Identify which cell holds the provided text, then report its (X, Y) central coordinate. 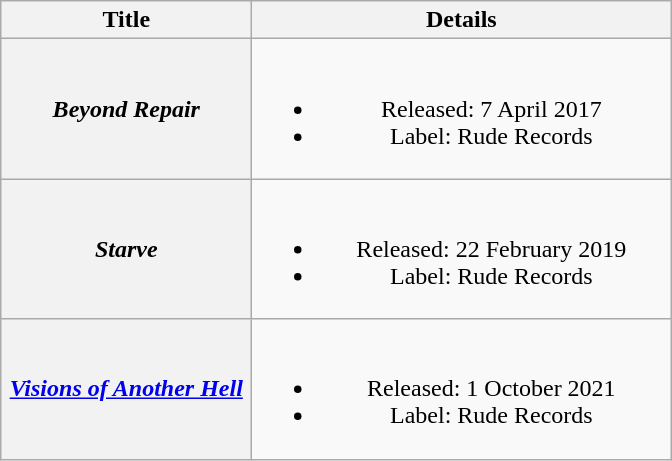
Details (462, 20)
Released: 1 October 2021Label: Rude Records (462, 389)
Visions of Another Hell (126, 389)
Released: 7 April 2017Label: Rude Records (462, 109)
Title (126, 20)
Beyond Repair (126, 109)
Starve (126, 249)
Released: 22 February 2019Label: Rude Records (462, 249)
